Find where the given text appears and provide that cell's center as [X, Y] coordinate. 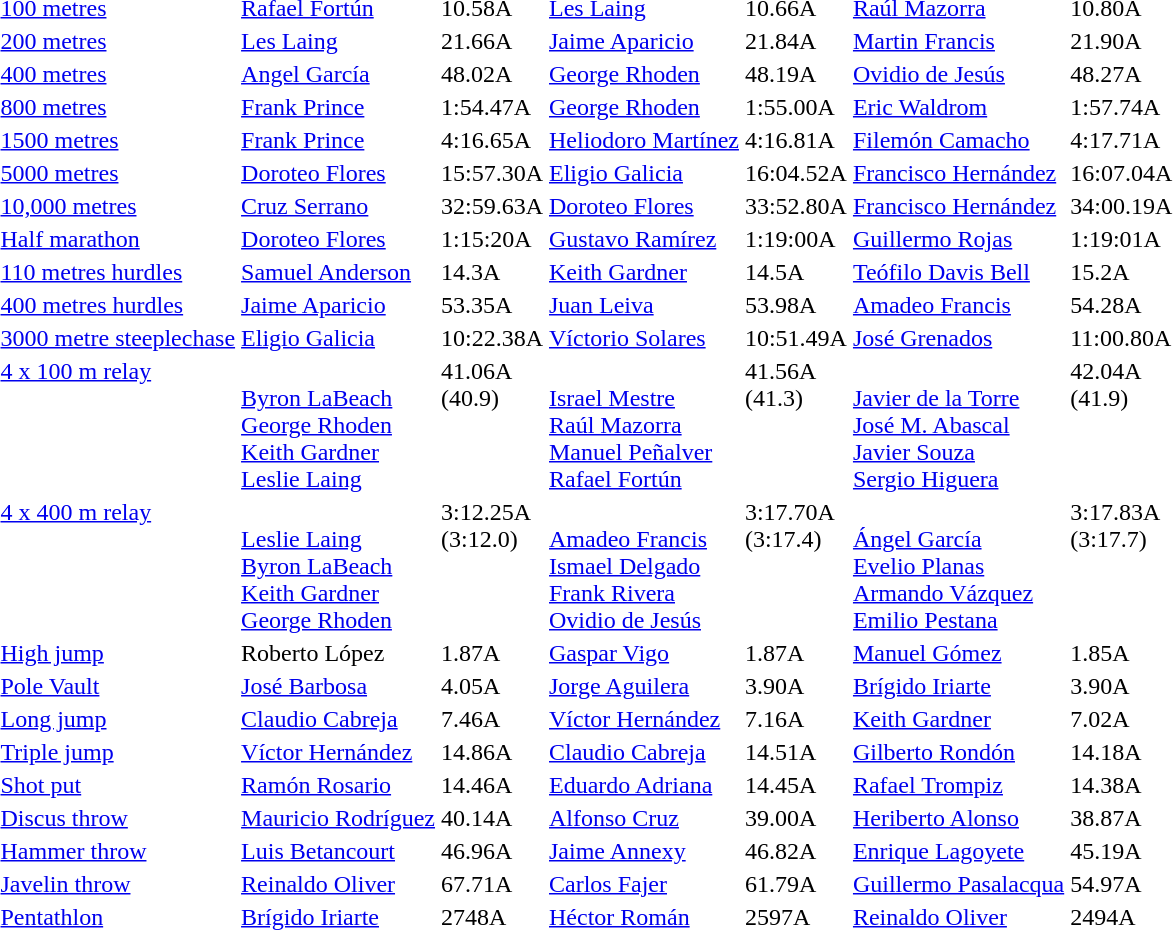
Martin Francis [958, 41]
Amadeo Francis Ismael Delgado Frank Rivera Ovidio de Jesús [644, 566]
10:51.49A [796, 338]
48.19A [796, 74]
61.79A [796, 884]
Angel García [338, 74]
Eric Waldrom [958, 107]
Gaspar Vigo [644, 653]
Eduardo Adriana [644, 785]
4.05A [492, 686]
Roberto López [338, 653]
46.96A [492, 851]
Guillermo Rojas [958, 239]
3.90A [796, 686]
Les Laing [338, 41]
4:16.81A [796, 140]
53.35A [492, 305]
53.98A [796, 305]
Manuel Gómez [958, 653]
Javier de la Torre José M. Abascal Javier Souza Sergio Higuera [958, 425]
Guillermo Pasalacqua [958, 884]
14.45A [796, 785]
Mauricio Rodríguez [338, 818]
Byron LaBeach George Rhoden Keith Gardner Leslie Laing [338, 425]
Juan Leiva [644, 305]
Ovidio de Jesús [958, 74]
10:22.38A [492, 338]
16:04.52A [796, 173]
Ángel García Evelio Planas Armando Vázquez Emilio Pestana [958, 566]
Israel Mestre Raúl Mazorra Manuel Peñalver Rafael Fortún [644, 425]
Samuel Anderson [338, 272]
41.56A(41.3) [796, 425]
1:54.47A [492, 107]
7.46A [492, 719]
Reinaldo Oliver [338, 884]
33:52.80A [796, 206]
41.06A(40.9) [492, 425]
Jaime Annexy [644, 851]
67.71A [492, 884]
1:15:20A [492, 239]
48.02A [492, 74]
21.66A [492, 41]
Heriberto Alonso [958, 818]
1:55.00A [796, 107]
4:16.65A [492, 140]
Ramón Rosario [338, 785]
21.84A [796, 41]
14.5A [796, 272]
Brígido Iriarte [958, 686]
Amadeo Francis [958, 305]
3:12.25A(3:12.0) [492, 566]
Luis Betancourt [338, 851]
14.86A [492, 752]
Enrique Lagoyete [958, 851]
Jorge Aguilera [644, 686]
Teófilo Davis Bell [958, 272]
46.82A [796, 851]
Víctorio Solares [644, 338]
Gustavo Ramírez [644, 239]
3:17.70A(3:17.4) [796, 566]
José Grenados [958, 338]
39.00A [796, 818]
Leslie Laing Byron LaBeach Keith Gardner George Rhoden [338, 566]
Rafael Trompiz [958, 785]
7.16A [796, 719]
José Barbosa [338, 686]
Heliodoro Martínez [644, 140]
40.14A [492, 818]
14.51A [796, 752]
15:57.30A [492, 173]
1:19:00A [796, 239]
Cruz Serrano [338, 206]
32:59.63A [492, 206]
Carlos Fajer [644, 884]
Alfonso Cruz [644, 818]
Gilberto Rondón [958, 752]
14.3A [492, 272]
Filemón Camacho [958, 140]
14.46A [492, 785]
